Detect which cell encompasses the target text, then output its [x, y] center coordinate. 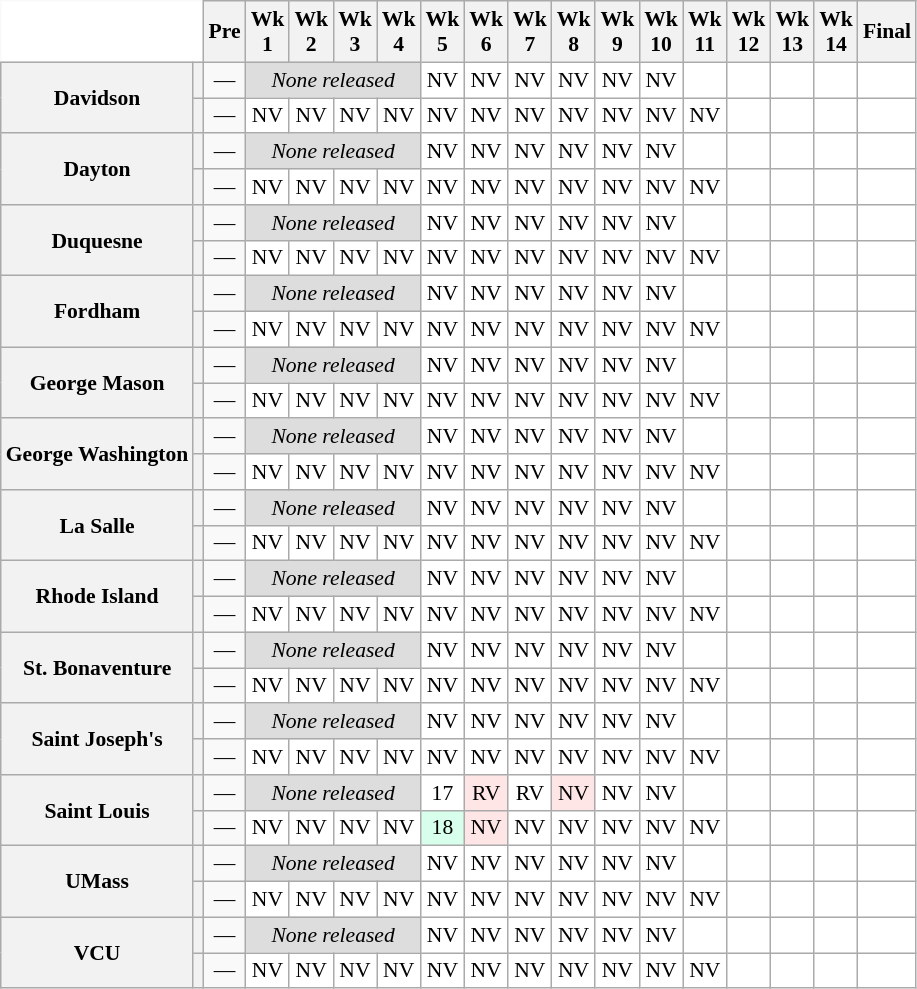
Wk14 [836, 32]
Wk13 [792, 32]
George Mason [98, 382]
Wk4 [399, 32]
Wk3 [355, 32]
Wk 1 [268, 32]
Rhode Island [98, 596]
Duquesne [98, 240]
18 [443, 828]
Wk10 [661, 32]
Final [887, 32]
Saint Louis [98, 810]
17 [443, 793]
Fordham [98, 312]
Wk2 [311, 32]
Wk6 [486, 32]
VCU [98, 952]
Davidson [98, 98]
Dayton [98, 170]
La Salle [98, 526]
Wk11 [705, 32]
UMass [98, 882]
Wk8 [574, 32]
George Washington [98, 454]
St. Bonaventure [98, 668]
Wk9 [617, 32]
Wk5 [443, 32]
Wk12 [749, 32]
Pre [225, 32]
Saint Joseph's [98, 740]
Wk7 [530, 32]
